Pinpoint the cell where the given text exists, returning its [x, y] midpoint coordinate. 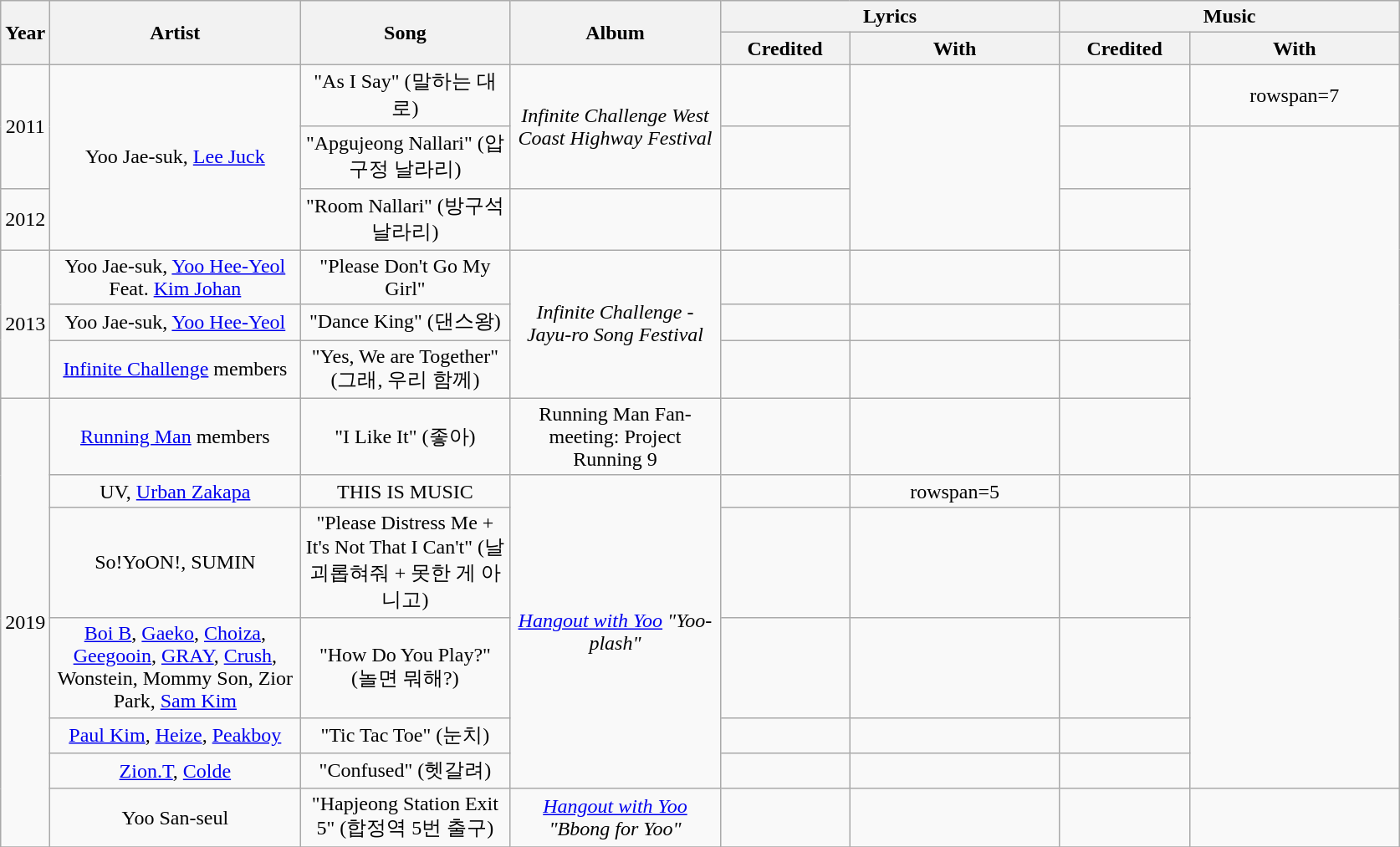
Running Man members [176, 436]
So!YoON!, SUMIN [176, 562]
UV, Urban Zakapa [176, 491]
Song [405, 33]
Lyrics [890, 17]
Infinite Challenge members [176, 370]
Zion.T, Colde [176, 771]
Hangout with Yoo "Yoo-plash" [616, 632]
2019 [25, 622]
Music [1229, 17]
"How Do You Play?" (놀면 뭐해?) [405, 667]
rowspan=5 [955, 491]
"Please Distress Me + It's Not That I Can't" (날 괴롭혀줘 + 못한 게 아니고) [405, 562]
Album [616, 33]
"Confused" (헷갈려) [405, 771]
"Dance King" (댄스왕) [405, 323]
Hangout with Yoo "Bbong for Yoo" [616, 818]
"Hapjeong Station Exit 5" (합정역 5번 출구) [405, 818]
"Yes, We are Together" (그래, 우리 함께) [405, 370]
"Room Nallari" (방구석 날라리) [405, 219]
Yoo Jae-suk, Yoo Hee-Yeol [176, 323]
"I Like It" (좋아) [405, 436]
Yoo Jae-suk, Lee Juck [176, 157]
THIS IS MUSIC [405, 491]
Paul Kim, Heize, Peakboy [176, 736]
"Tic Tac Toe" (눈치) [405, 736]
Yoo San-seul [176, 818]
2011 [25, 126]
Yoo Jae-suk, Yoo Hee-Yeol Feat. Kim Johan [176, 278]
2013 [25, 324]
"Apgujeong Nallari" (압구정 날라리) [405, 157]
Year [25, 33]
"Please Don't Go My Girl" [405, 278]
Running Man Fan-meeting: Project Running 9 [616, 436]
2012 [25, 219]
rowspan=7 [1295, 95]
"As I Say" (말하는 대로) [405, 95]
Infinite Challenge - Jayu-ro Song Festival [616, 324]
Artist [176, 33]
Boi B, Gaeko, Choiza, Geegooin, GRAY, Crush, Wonstein, Mommy Son, Zior Park, Sam Kim [176, 667]
Infinite Challenge West Coast Highway Festival [616, 126]
